Find where the given text appears and provide that cell's center as (X, Y) coordinate. 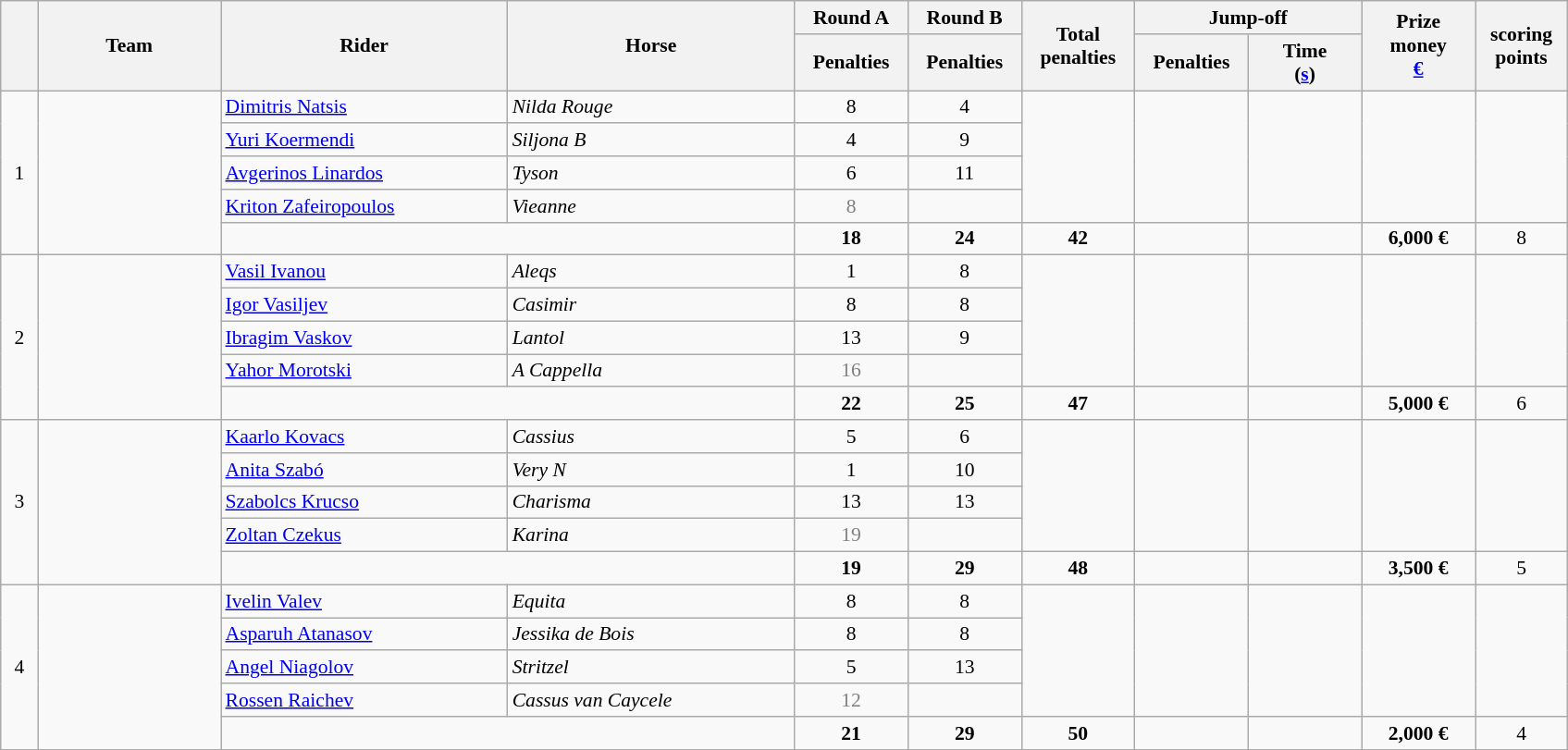
Charisma (651, 502)
Aleqs (651, 272)
Nilda Rouge (651, 107)
Igor Vasiljev (364, 305)
Dimitris Natsis (364, 107)
Cassius (651, 436)
48 (1079, 569)
24 (964, 239)
Yuri Koermendi (364, 141)
Kriton Zafeiropoulos (364, 206)
Rider (364, 46)
6,000 € (1419, 239)
Yahor Morotski (364, 371)
Kaarlo Kovacs (364, 436)
50 (1079, 733)
Jump-off (1249, 18)
10 (964, 470)
12 (851, 700)
Round B (964, 18)
18 (851, 239)
Total penalties (1079, 46)
Ivelin Valev (364, 601)
scoringpoints (1521, 46)
Horse (651, 46)
5,000 € (1419, 404)
3 (19, 502)
Lantol (651, 338)
Rossen Raichev (364, 700)
3,500 € (1419, 569)
11 (964, 173)
25 (964, 404)
Equita (651, 601)
42 (1079, 239)
Casimir (651, 305)
Stritzel (651, 668)
Cassus van Caycele (651, 700)
16 (851, 371)
47 (1079, 404)
Angel Niagolov (364, 668)
Jessika de Bois (651, 634)
Ibragim Vaskov (364, 338)
Szabolcs Krucso (364, 502)
22 (851, 404)
Vieanne (651, 206)
2,000 € (1419, 733)
Tyson (651, 173)
21 (851, 733)
Karina (651, 535)
Anita Szabó (364, 470)
Time(s) (1304, 63)
Zoltan Czekus (364, 535)
Vasil Ivanou (364, 272)
Very N (651, 470)
2 (19, 338)
A Cappella (651, 371)
Prize money€ (1419, 46)
Avgerinos Linardos (364, 173)
Round A (851, 18)
Siljona B (651, 141)
Asparuh Atanasov (364, 634)
Team (130, 46)
